Capture the cell that displays the provided text and extract its [x, y] central coordinate. 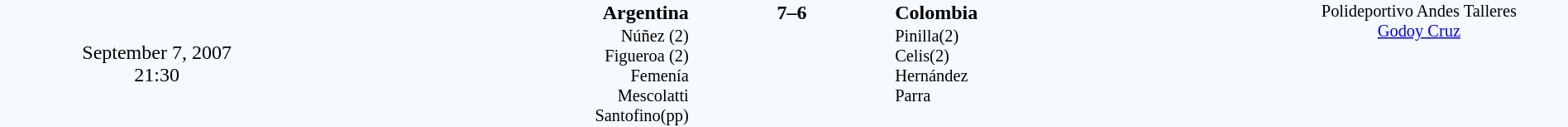
Colombia [1082, 12]
Núñez (2)Figueroa (2)FemeníaMescolattiSantofino(pp) [501, 76]
7–6 [791, 12]
Polideportivo Andes TalleresGodoy Cruz [1419, 63]
September 7, 200721:30 [157, 63]
Pinilla(2)Celis(2)HernándezParra [1082, 76]
Argentina [501, 12]
